For the text-containing cell, return its midpoint in (x, y) coordinate format. 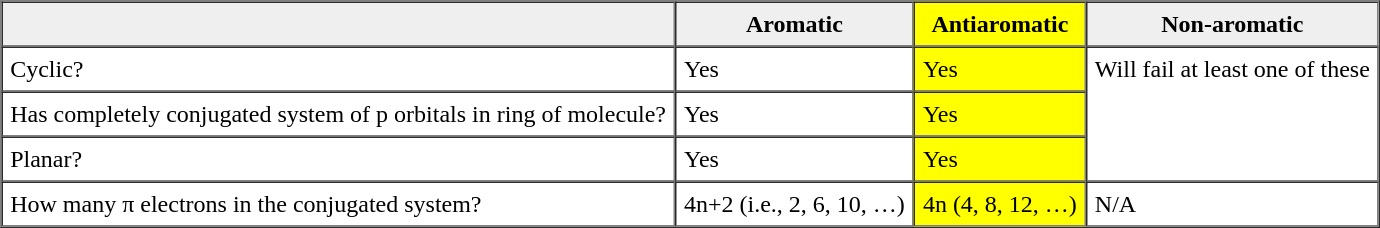
Has completely conjugated system of p orbitals in ring of molecule? (338, 114)
Planar? (338, 158)
Will fail at least one of these (1232, 114)
4n (4, 8, 12, …) (1000, 204)
Non-aromatic (1232, 24)
Aromatic (794, 24)
4n+2 (i.e., 2, 6, 10, …) (794, 204)
Antiaromatic (1000, 24)
N/A (1232, 204)
Cyclic? (338, 68)
How many π electrons in the conjugated system? (338, 204)
